Output the [x, y] coordinate of the center of the cell containing the given text.  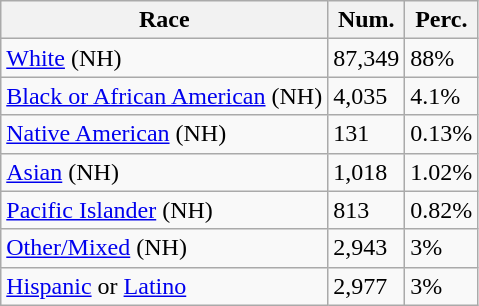
Native American (NH) [164, 134]
2,977 [366, 286]
Num. [366, 20]
87,349 [366, 58]
1,018 [366, 172]
0.82% [442, 210]
White (NH) [164, 58]
88% [442, 58]
4,035 [366, 96]
4.1% [442, 96]
Black or African American (NH) [164, 96]
1.02% [442, 172]
Hispanic or Latino [164, 286]
Other/Mixed (NH) [164, 248]
Race [164, 20]
0.13% [442, 134]
Pacific Islander (NH) [164, 210]
813 [366, 210]
2,943 [366, 248]
Asian (NH) [164, 172]
131 [366, 134]
Perc. [442, 20]
